Return the [x, y] coordinate for the center point of the cell that contains the specified text.  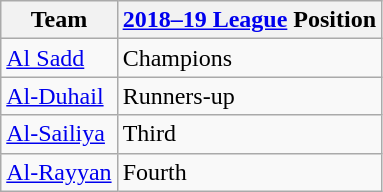
Fourth [249, 172]
Al-Sailiya [59, 134]
Team [59, 20]
Third [249, 134]
2018–19 League Position [249, 20]
Runners-up [249, 96]
Al-Rayyan [59, 172]
Champions [249, 58]
Al-Duhail [59, 96]
Al Sadd [59, 58]
